Return [X, Y] of the center of cell containing provided text 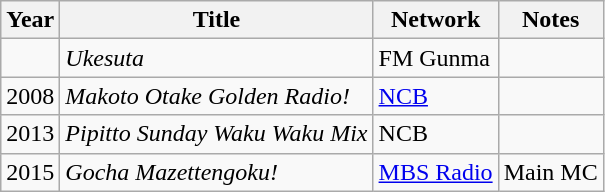
MBS Radio [436, 172]
2013 [30, 134]
FM Gunma [436, 58]
Year [30, 20]
2008 [30, 96]
Gocha Mazettengoku! [216, 172]
2015 [30, 172]
Pipitto Sunday Waku Waku Mix [216, 134]
Network [436, 20]
Main MC [550, 172]
Title [216, 20]
Makoto Otake Golden Radio! [216, 96]
Notes [550, 20]
Ukesuta [216, 58]
